Detect which cell encompasses the target text, then output its [X, Y] center coordinate. 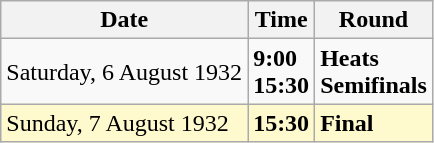
HeatsSemifinals [374, 72]
Saturday, 6 August 1932 [124, 72]
9:0015:30 [282, 72]
15:30 [282, 123]
Time [282, 20]
Sunday, 7 August 1932 [124, 123]
Round [374, 20]
Date [124, 20]
Final [374, 123]
